Pinpoint the cell where the given text exists, returning its [x, y] midpoint coordinate. 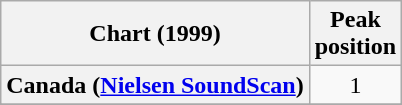
1 [355, 85]
Canada (Nielsen SoundScan) [155, 85]
Chart (1999) [155, 34]
Peakposition [355, 34]
